From the cell containing the given text, extract its center point as [X, Y] coordinate. 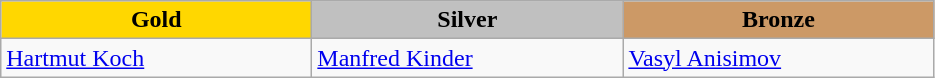
Bronze [778, 20]
Silver [468, 20]
Gold [156, 20]
Vasyl Anisimov [778, 58]
Manfred Kinder [468, 58]
Hartmut Koch [156, 58]
